For the text-containing cell, return its midpoint in (X, Y) coordinate format. 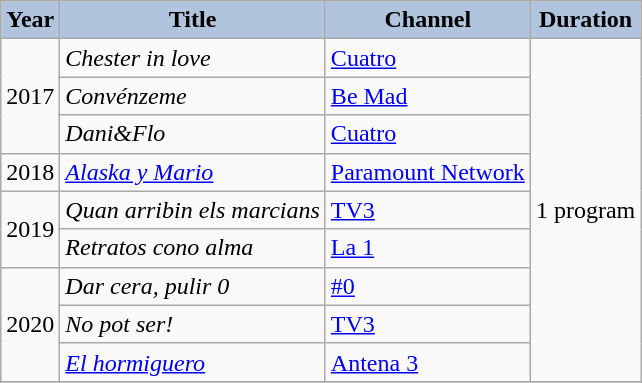
2018 (30, 172)
2019 (30, 229)
Antena 3 (428, 362)
Title (193, 20)
Duration (585, 20)
Dani&Flo (193, 134)
2020 (30, 324)
Convénzeme (193, 96)
2017 (30, 96)
Alaska y Mario (193, 172)
Dar cera, pulir 0 (193, 286)
Channel (428, 20)
La 1 (428, 248)
Be Mad (428, 96)
1 program (585, 210)
#0 (428, 286)
Chester in love (193, 58)
Quan arribin els marcians (193, 210)
Retratos cono alma (193, 248)
Paramount Network (428, 172)
No pot ser! (193, 324)
Year (30, 20)
El hormiguero (193, 362)
